Provide the [x, y] coordinate of the cell's center where the given text is located.  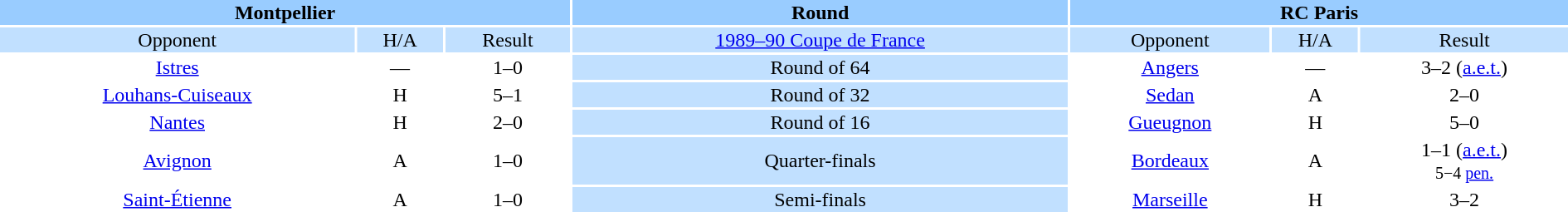
Istres [178, 67]
Nantes [178, 122]
5–0 [1464, 122]
1–1 (a.e.t.) 5−4 pen. [1464, 161]
Louhans-Cuiseaux [178, 95]
3–2 [1464, 200]
Round [820, 12]
Marseille [1170, 200]
Round of 64 [820, 67]
Avignon [178, 161]
Montpellier [285, 12]
Quarter-finals [820, 161]
Bordeaux [1170, 161]
RC Paris [1319, 12]
Round of 32 [820, 95]
Round of 16 [820, 122]
Saint-Étienne [178, 200]
Gueugnon [1170, 122]
1989–90 Coupe de France [820, 40]
5–1 [508, 95]
Angers [1170, 67]
Sedan [1170, 95]
Semi-finals [820, 200]
3–2 (a.e.t.) [1464, 67]
